Detect which cell encompasses the target text, then output its (x, y) center coordinate. 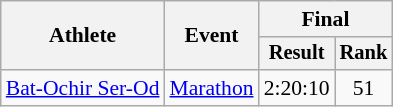
Athlete (83, 36)
Marathon (212, 88)
Final (326, 19)
Result (297, 54)
51 (364, 88)
2:20:10 (297, 88)
Rank (364, 54)
Event (212, 36)
Bat-Ochir Ser-Od (83, 88)
